Scan for the cell matching the given text and deliver its [X, Y] coordinate at center. 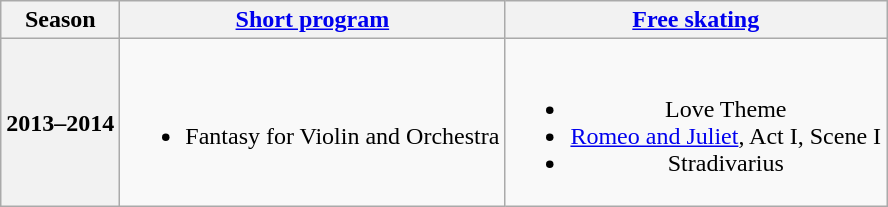
Short program [312, 20]
2013–2014 [60, 122]
Love Theme Romeo and Juliet, Act I, Scene I Stradivarius [696, 122]
Season [60, 20]
Free skating [696, 20]
Fantasy for Violin and Orchestra [312, 122]
